Capture the cell that displays the provided text and extract its (X, Y) central coordinate. 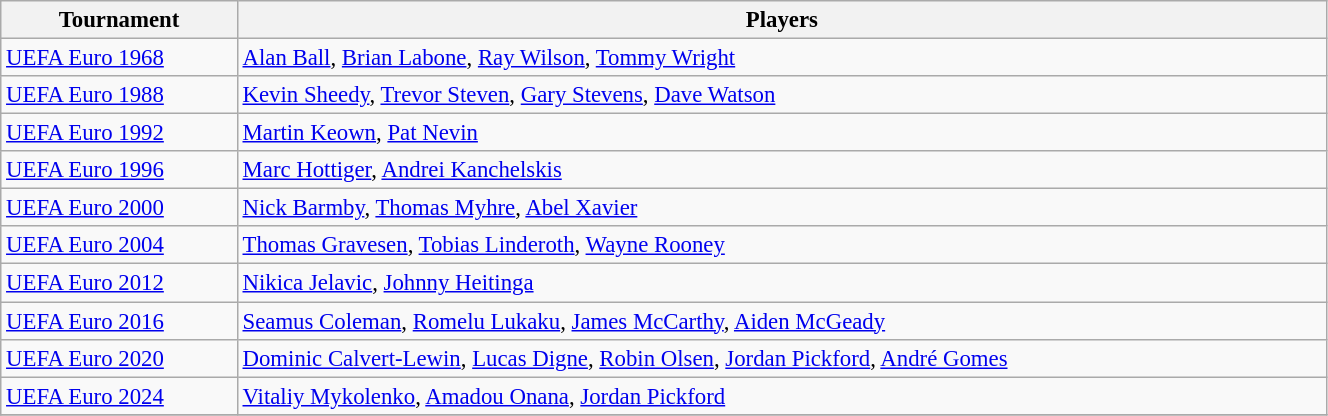
Nick Barmby, Thomas Myhre, Abel Xavier (782, 208)
Alan Ball, Brian Labone, Ray Wilson, Tommy Wright (782, 58)
UEFA Euro 1988 (119, 95)
Marc Hottiger, Andrei Kanchelskis (782, 170)
UEFA Euro 2000 (119, 208)
Players (782, 20)
UEFA Euro 1996 (119, 170)
Martin Keown, Pat Nevin (782, 133)
Thomas Gravesen, Tobias Linderoth, Wayne Rooney (782, 245)
UEFA Euro 2024 (119, 396)
Kevin Sheedy, Trevor Steven, Gary Stevens, Dave Watson (782, 95)
UEFA Euro 2004 (119, 245)
Vitaliy Mykolenko, Amadou Onana, Jordan Pickford (782, 396)
Seamus Coleman, Romelu Lukaku, James McCarthy, Aiden McGeady (782, 321)
UEFA Euro 2012 (119, 283)
Nikica Jelavic, Johnny Heitinga (782, 283)
UEFA Euro 1992 (119, 133)
UEFA Euro 1968 (119, 58)
UEFA Euro 2020 (119, 358)
UEFA Euro 2016 (119, 321)
Dominic Calvert-Lewin, Lucas Digne, Robin Olsen, Jordan Pickford, André Gomes (782, 358)
Tournament (119, 20)
